Identify which cell holds the provided text, then report its (X, Y) central coordinate. 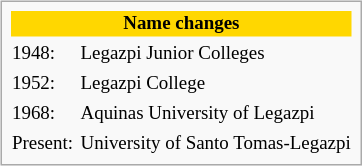
1952: (42, 84)
Present: (42, 144)
Aquinas University of Legazpi (216, 114)
1968: (42, 114)
Name changes (181, 24)
University of Santo Tomas-Legazpi (216, 144)
1948: (42, 54)
Legazpi College (216, 84)
Legazpi Junior Colleges (216, 54)
